Scan for the cell matching the given text and deliver its (X, Y) coordinate at center. 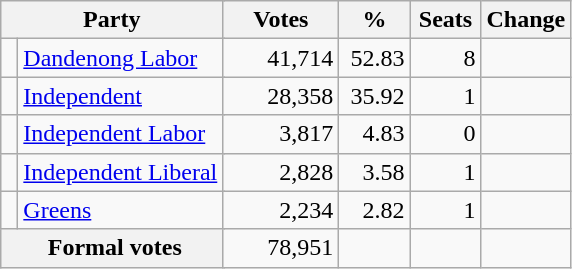
% (374, 20)
Dandenong Labor (120, 58)
41,714 (281, 58)
Independent (120, 96)
3,817 (281, 134)
3.58 (374, 172)
2.82 (374, 210)
78,951 (281, 248)
Party (112, 20)
28,358 (281, 96)
35.92 (374, 96)
4.83 (374, 134)
Independent Labor (120, 134)
0 (446, 134)
Formal votes (112, 248)
2,828 (281, 172)
8 (446, 58)
Change (526, 20)
Greens (120, 210)
Seats (446, 20)
2,234 (281, 210)
52.83 (374, 58)
Independent Liberal (120, 172)
Votes (281, 20)
